From the cell containing the given text, extract its center point as (X, Y) coordinate. 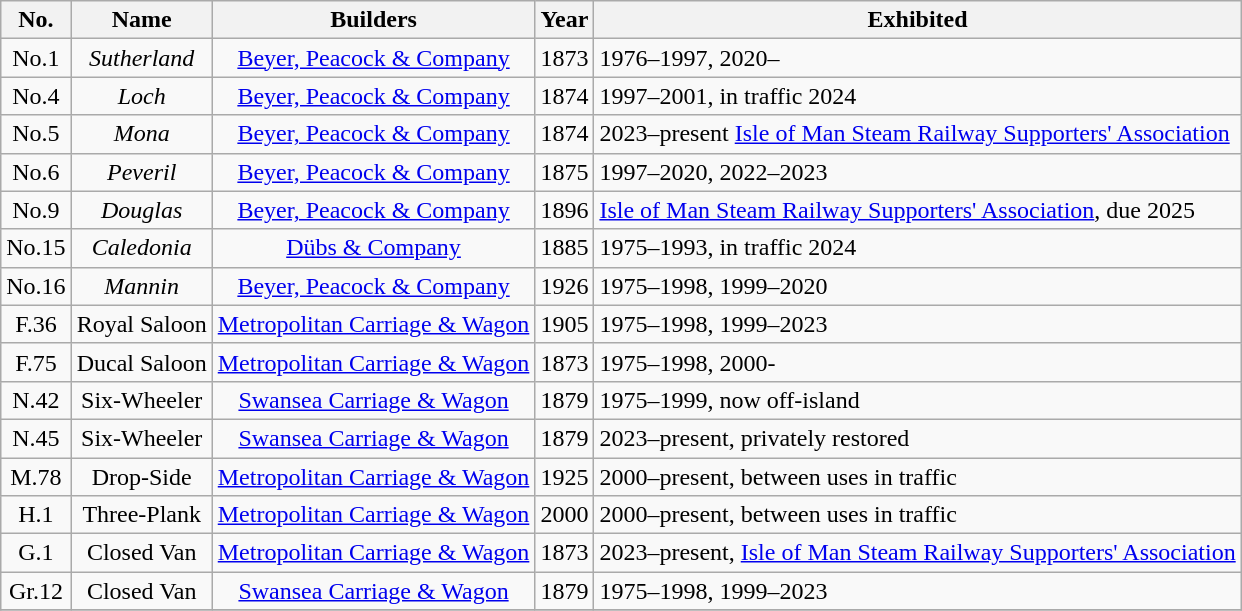
Three-Plank (142, 515)
Gr.12 (36, 591)
No.5 (36, 134)
Name (142, 20)
No.9 (36, 210)
Mona (142, 134)
Mannin (142, 286)
1975–1993, in traffic 2024 (918, 248)
Royal Saloon (142, 324)
No.16 (36, 286)
G.1 (36, 553)
1997–2020, 2022–2023 (918, 172)
1975–1998, 2000- (918, 362)
M.78 (36, 477)
F.36 (36, 324)
2023–present, privately restored (918, 438)
1926 (564, 286)
Dübs & Company (374, 248)
No.6 (36, 172)
2023–present Isle of Man Steam Railway Supporters' Association (918, 134)
N.45 (36, 438)
Ducal Saloon (142, 362)
Year (564, 20)
Peveril (142, 172)
1925 (564, 477)
N.42 (36, 400)
Exhibited (918, 20)
Drop-Side (142, 477)
No.15 (36, 248)
1896 (564, 210)
1905 (564, 324)
1975–1999, now off-island (918, 400)
Caledonia (142, 248)
Builders (374, 20)
Loch (142, 96)
Douglas (142, 210)
H.1 (36, 515)
Isle of Man Steam Railway Supporters' Association, due 2025 (918, 210)
1975–1998, 1999–2020 (918, 286)
1885 (564, 248)
No.1 (36, 58)
No.4 (36, 96)
1875 (564, 172)
2023–present, Isle of Man Steam Railway Supporters' Association (918, 553)
1976–1997, 2020– (918, 58)
F.75 (36, 362)
Sutherland (142, 58)
No. (36, 20)
2000 (564, 515)
1997–2001, in traffic 2024 (918, 96)
